Return [x, y] of the center of cell containing provided text 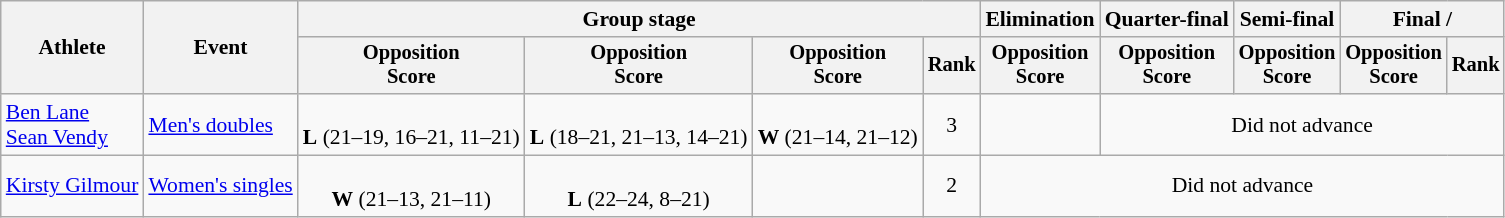
2 [952, 186]
Final / [1422, 19]
Elimination [1040, 19]
Ben LaneSean Vendy [72, 124]
Women's singles [220, 186]
Men's doubles [220, 124]
L (21–19, 16–21, 11–21) [412, 124]
L (18–21, 21–13, 14–21) [639, 124]
Quarter-final [1167, 19]
Semi-final [1288, 19]
Kirsty Gilmour [72, 186]
Event [220, 48]
W (21–14, 21–12) [838, 124]
Athlete [72, 48]
Group stage [640, 19]
3 [952, 124]
W (21–13, 21–11) [412, 186]
L (22–24, 8–21) [639, 186]
